Return [X, Y] of the center of cell containing provided text 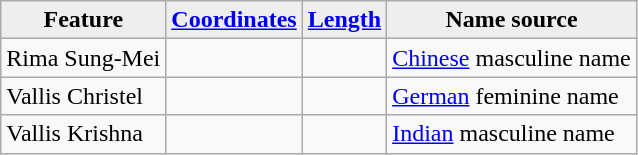
Vallis Christel [84, 96]
German feminine name [512, 96]
Length [344, 20]
Name source [512, 20]
Feature [84, 20]
Indian masculine name [512, 134]
Chinese masculine name [512, 58]
Rima Sung-Mei [84, 58]
Vallis Krishna [84, 134]
Coordinates [234, 20]
